Detect which cell encompasses the target text, then output its (x, y) center coordinate. 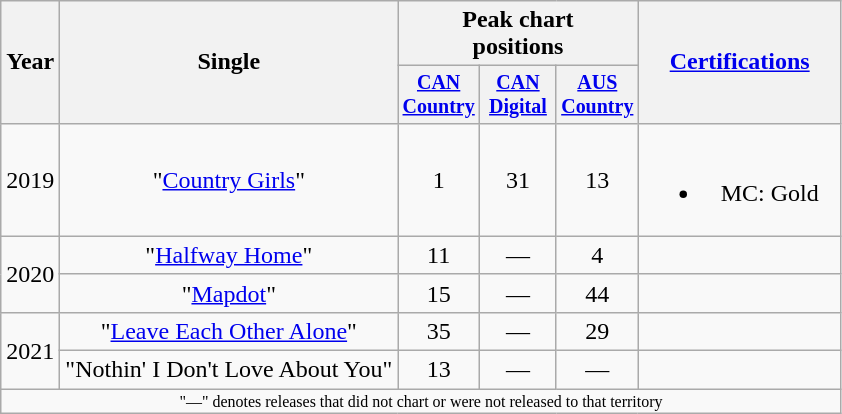
Certifications (740, 62)
"Mapdot" (229, 293)
44 (597, 293)
2021 (30, 350)
"Leave Each Other Alone" (229, 331)
"—" denotes releases that did not chart or were not released to that territory (421, 401)
2019 (30, 180)
"Halfway Home" (229, 255)
CAN Country (439, 94)
AUS Country (597, 94)
"Nothin' I Don't Love About You" (229, 370)
11 (439, 255)
35 (439, 331)
MC: Gold (740, 180)
31 (518, 180)
CAN Digital (518, 94)
Year (30, 62)
15 (439, 293)
2020 (30, 274)
1 (439, 180)
Peak chartpositions (518, 34)
Single (229, 62)
29 (597, 331)
"Country Girls" (229, 180)
4 (597, 255)
